Return the (X, Y) coordinate for the center point of the cell that contains the specified text.  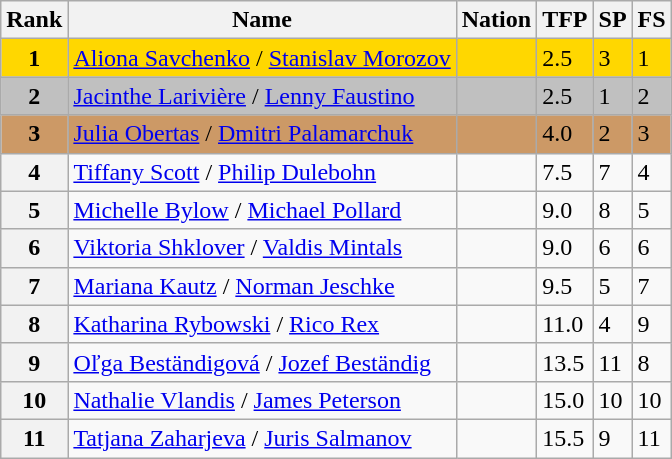
Nathalie Vlandis / James Peterson (262, 400)
Nation (496, 20)
4.0 (565, 134)
FS (652, 20)
Julia Obertas / Dmitri Palamarchuk (262, 134)
Aliona Savchenko / Stanislav Morozov (262, 58)
Oľga Beständigová / Jozef Beständig (262, 362)
15.0 (565, 400)
Tiffany Scott / Philip Dulebohn (262, 172)
Michelle Bylow / Michael Pollard (262, 210)
Tatjana Zaharjeva / Juris Salmanov (262, 438)
7.5 (565, 172)
SP (612, 20)
15.5 (565, 438)
TFP (565, 20)
Jacinthe Larivière / Lenny Faustino (262, 96)
Viktoria Shklover / Valdis Mintals (262, 248)
Rank (34, 20)
Mariana Kautz / Norman Jeschke (262, 286)
Name (262, 20)
Katharina Rybowski / Rico Rex (262, 324)
13.5 (565, 362)
11.0 (565, 324)
9.5 (565, 286)
